Return (x, y) of the center of cell containing provided text 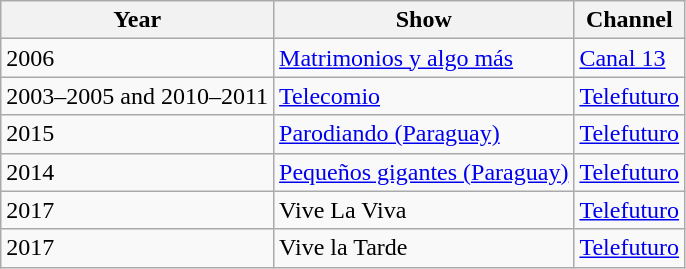
Pequeños gigantes (Paraguay) (424, 172)
Matrimonios y algo más (424, 58)
Telecomio (424, 96)
2015 (138, 134)
Canal 13 (630, 58)
2006 (138, 58)
Parodiando (Paraguay) (424, 134)
Vive La Viva (424, 210)
Year (138, 20)
2003–2005 and 2010–2011 (138, 96)
Show (424, 20)
2014 (138, 172)
Vive la Tarde (424, 248)
Channel (630, 20)
